Output the [x, y] coordinate of the center of the cell containing the given text.  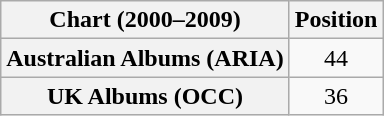
36 [336, 96]
Australian Albums (ARIA) [145, 58]
Position [336, 20]
44 [336, 58]
UK Albums (OCC) [145, 96]
Chart (2000–2009) [145, 20]
